Find where the given text appears and provide that cell's center as (x, y) coordinate. 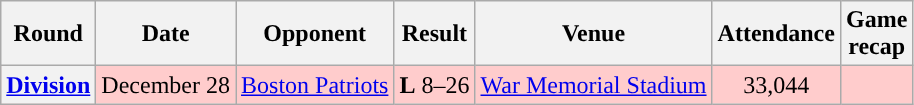
Opponent (315, 34)
33,044 (776, 85)
Date (166, 34)
L 8–26 (434, 85)
War Memorial Stadium (594, 85)
Attendance (776, 34)
Boston Patriots (315, 85)
December 28 (166, 85)
Gamerecap (876, 34)
Division (48, 85)
Venue (594, 34)
Round (48, 34)
Result (434, 34)
